From the cell containing the given text, extract its center point as [x, y] coordinate. 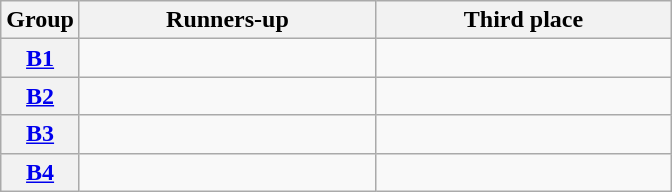
Runners-up [227, 20]
B3 [40, 134]
B2 [40, 96]
B1 [40, 58]
B4 [40, 172]
Group [40, 20]
Third place [523, 20]
